Locate the cell with the specified text and output its [X, Y] center coordinate. 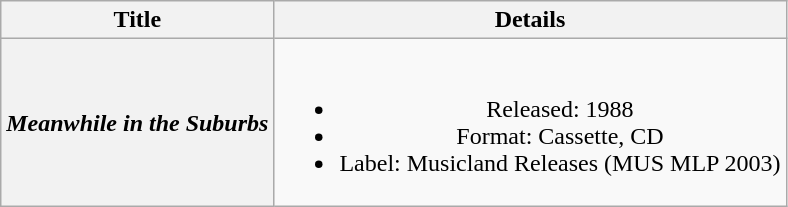
Title [138, 20]
Meanwhile in the Suburbs [138, 122]
Details [530, 20]
Released: 1988Format: Cassette, CDLabel: Musicland Releases (MUS MLP 2003) [530, 122]
